Detect which cell encompasses the target text, then output its [X, Y] center coordinate. 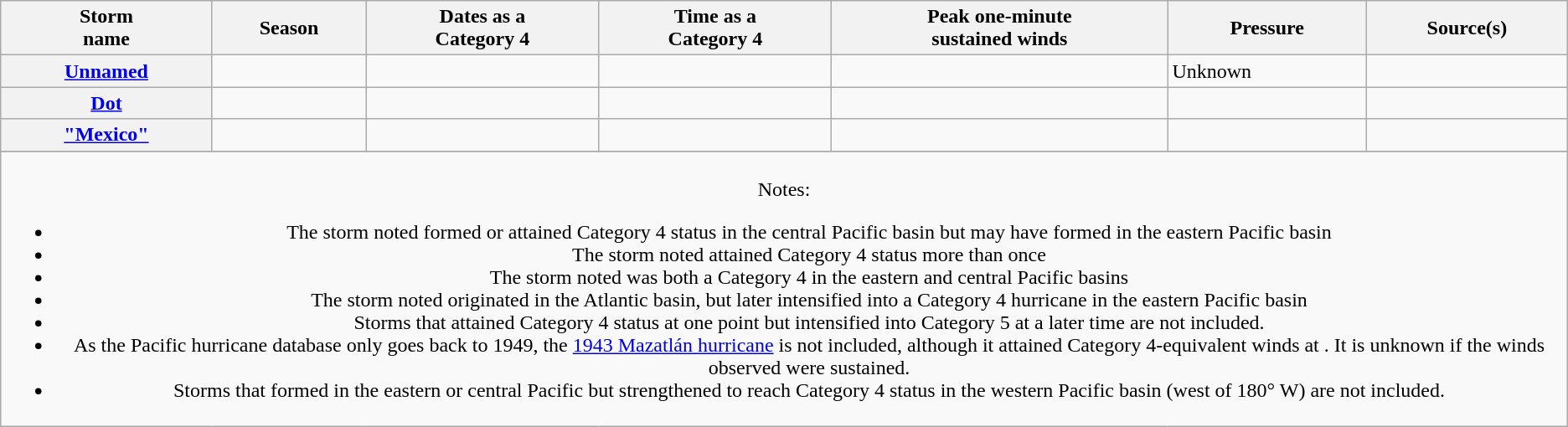
Stormname [106, 28]
Dot [106, 103]
Source(s) [1467, 28]
Time as aCategory 4 [715, 28]
Unnamed [106, 71]
"Mexico" [106, 135]
Season [289, 28]
Unknown [1267, 71]
Pressure [1267, 28]
Peak one-minutesustained winds [1000, 28]
Dates as aCategory 4 [482, 28]
